Scan for the cell matching the given text and deliver its (x, y) coordinate at center. 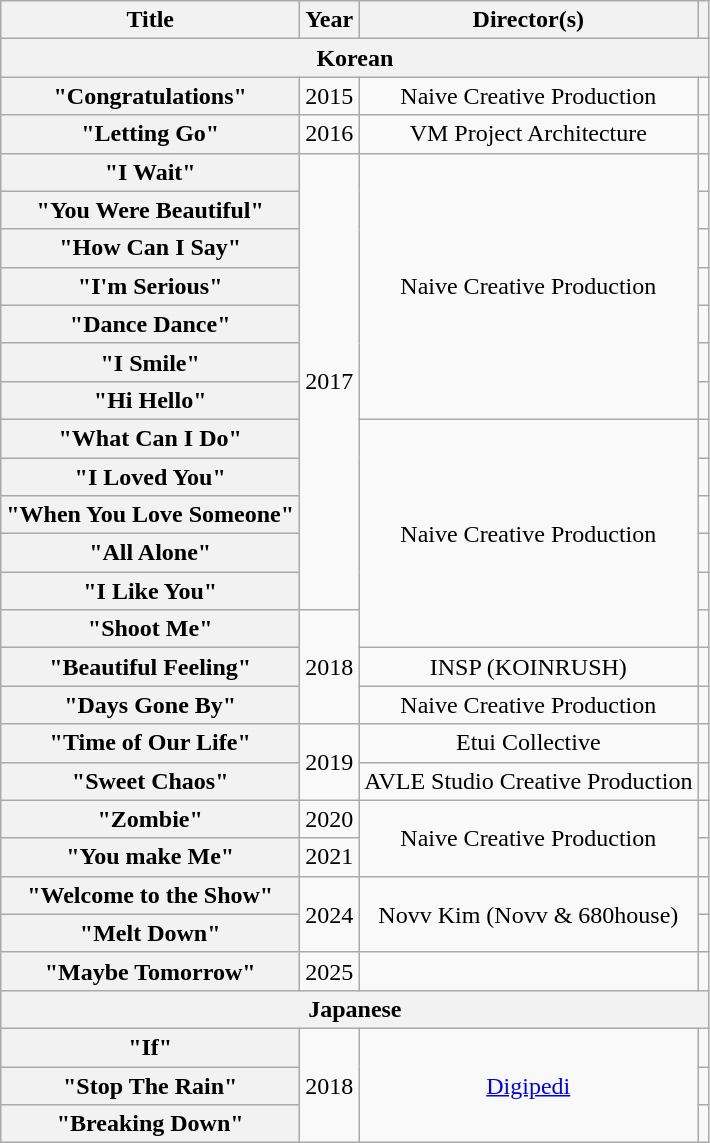
"You Were Beautiful" (150, 210)
"All Alone" (150, 553)
Etui Collective (528, 743)
"Hi Hello" (150, 400)
"I Smile" (150, 362)
"I Loved You" (150, 477)
2021 (330, 857)
"When You Love Someone" (150, 515)
"Stop The Rain" (150, 1085)
"Breaking Down" (150, 1124)
2017 (330, 382)
Novv Kim (Novv & 680house) (528, 914)
"Zombie" (150, 819)
"Beautiful Feeling" (150, 667)
"Letting Go" (150, 134)
"What Can I Do" (150, 438)
"You make Me" (150, 857)
2015 (330, 96)
"If" (150, 1047)
2020 (330, 819)
Korean (355, 58)
Director(s) (528, 20)
"Melt Down" (150, 933)
2016 (330, 134)
2024 (330, 914)
Digipedi (528, 1085)
"I Like You" (150, 591)
VM Project Architecture (528, 134)
2025 (330, 971)
Title (150, 20)
"Days Gone By" (150, 705)
"I'm Serious" (150, 286)
"How Can I Say" (150, 248)
AVLE Studio Creative Production (528, 781)
"Congratulations" (150, 96)
"Time of Our Life" (150, 743)
2019 (330, 762)
"Dance Dance" (150, 324)
"Sweet Chaos" (150, 781)
"Shoot Me" (150, 629)
"Welcome to the Show" (150, 895)
Japanese (355, 1009)
INSP (KOINRUSH) (528, 667)
Year (330, 20)
"Maybe Tomorrow" (150, 971)
"I Wait" (150, 172)
